Identify which cell holds the provided text, then report its [X, Y] central coordinate. 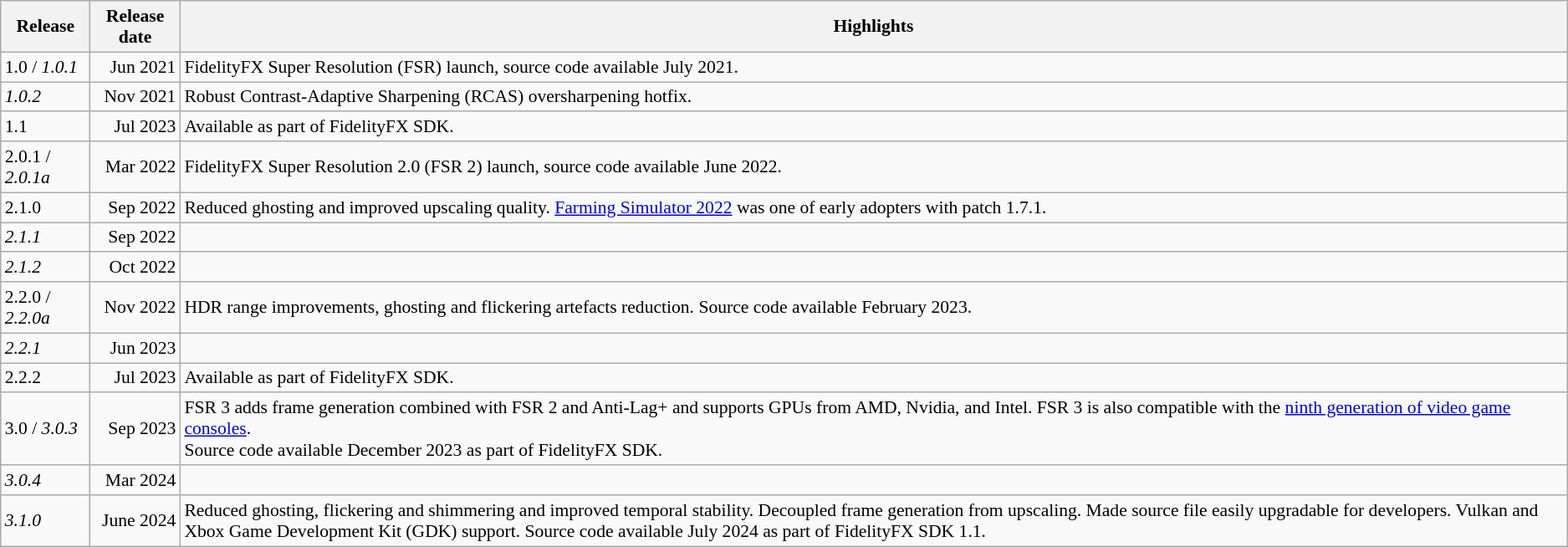
3.1.0 [45, 520]
Robust Contrast-Adaptive Sharpening (RCAS) oversharpening hotfix. [873, 97]
2.1.2 [45, 268]
Reduced ghosting and improved upscaling quality. Farming Simulator 2022 was one of early adopters with patch 1.7.1. [873, 207]
2.1.1 [45, 238]
2.2.2 [45, 378]
1.0.2 [45, 97]
1.1 [45, 127]
Jun 2023 [135, 348]
1.0 / 1.0.1 [45, 67]
Release date [135, 27]
FidelityFX Super Resolution 2.0 (FSR 2) launch, source code available June 2022. [873, 167]
June 2024 [135, 520]
HDR range improvements, ghosting and flickering artefacts reduction. Source code available February 2023. [873, 308]
2.1.0 [45, 207]
FidelityFX Super Resolution (FSR) launch, source code available July 2021. [873, 67]
Mar 2024 [135, 480]
3.0 / 3.0.3 [45, 430]
Release [45, 27]
Oct 2022 [135, 268]
Jun 2021 [135, 67]
Sep 2023 [135, 430]
2.0.1 / 2.0.1a [45, 167]
Nov 2022 [135, 308]
2.2.0 / 2.2.0a [45, 308]
2.2.1 [45, 348]
3.0.4 [45, 480]
Nov 2021 [135, 97]
Mar 2022 [135, 167]
Highlights [873, 27]
